Pinpoint the cell where the given text exists, returning its [x, y] midpoint coordinate. 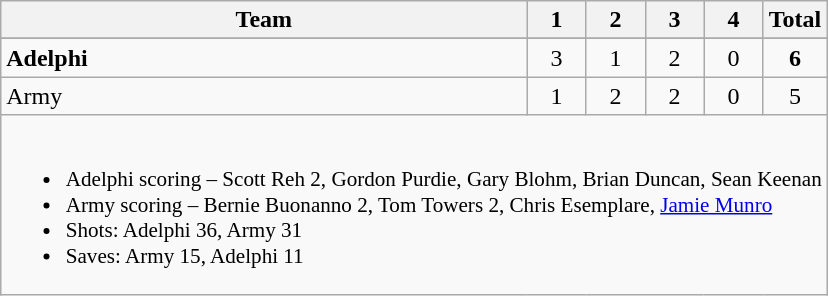
5 [795, 96]
Team [264, 20]
4 [734, 20]
Total [795, 20]
6 [795, 58]
Adelphi [264, 58]
Army [264, 96]
